From the cell containing the given text, extract its center point as (x, y) coordinate. 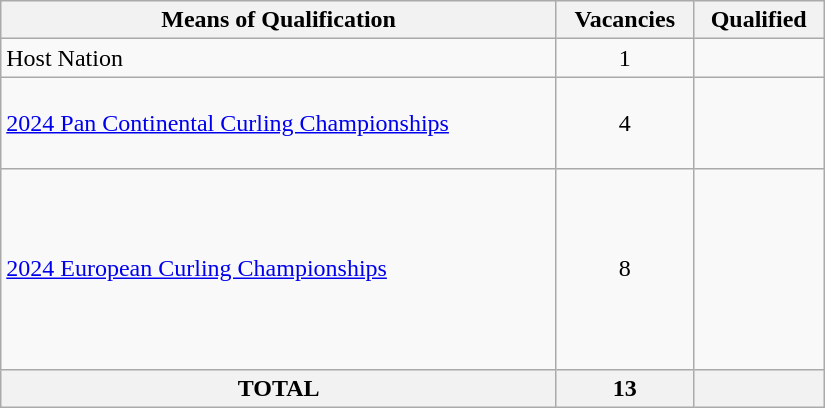
1 (624, 58)
13 (624, 388)
8 (624, 269)
2024 European Curling Championships (279, 269)
Host Nation (279, 58)
Means of Qualification (279, 20)
Vacancies (624, 20)
Qualified (758, 20)
2024 Pan Continental Curling Championships (279, 123)
TOTAL (279, 388)
4 (624, 123)
